For the text-containing cell, return its midpoint in [x, y] coordinate format. 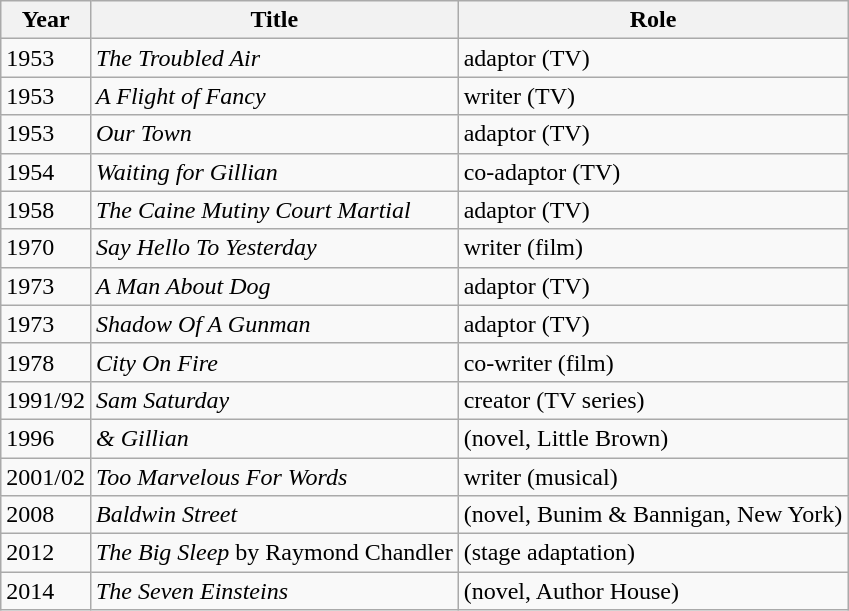
(stage adaptation) [653, 553]
(novel, Little Brown) [653, 438]
The Big Sleep by Raymond Chandler [274, 553]
Baldwin Street [274, 515]
co-adaptor (TV) [653, 172]
Our Town [274, 134]
& Gillian [274, 438]
City On Fire [274, 362]
2012 [46, 553]
The Troubled Air [274, 58]
Too Marvelous For Words [274, 477]
1978 [46, 362]
(novel, Bunim & Bannigan, New York) [653, 515]
The Seven Einsteins [274, 591]
writer (film) [653, 248]
Role [653, 20]
Title [274, 20]
1970 [46, 248]
Waiting for Gillian [274, 172]
1991/92 [46, 400]
The Caine Mutiny Court Martial [274, 210]
creator (TV series) [653, 400]
Say Hello To Yesterday [274, 248]
1996 [46, 438]
1958 [46, 210]
Shadow Of A Gunman [274, 324]
1954 [46, 172]
2014 [46, 591]
(novel, Author House) [653, 591]
A Flight of Fancy [274, 96]
A Man About Dog [274, 286]
co-writer (film) [653, 362]
writer (musical) [653, 477]
Year [46, 20]
2008 [46, 515]
writer (TV) [653, 96]
Sam Saturday [274, 400]
2001/02 [46, 477]
